Provide the [X, Y] coordinate of the cell's center where the given text is located.  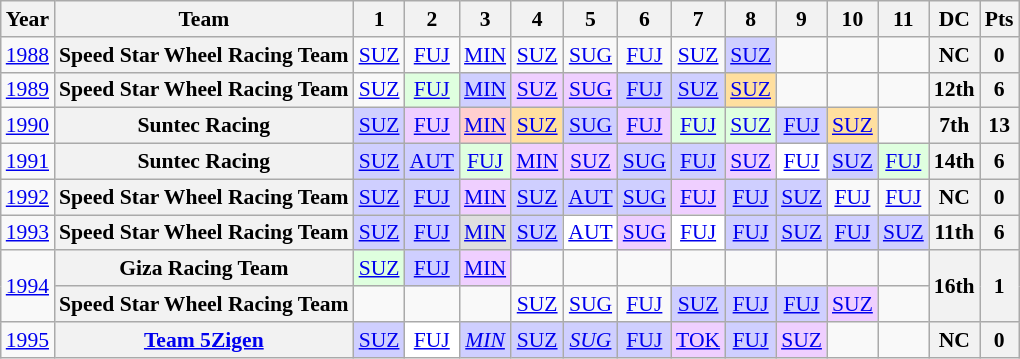
8 [750, 19]
12th [954, 90]
7th [954, 126]
Giza Racing Team [204, 269]
16th [954, 286]
Team [204, 19]
1992 [28, 197]
1989 [28, 90]
2 [432, 19]
11th [954, 233]
4 [537, 19]
1991 [28, 162]
14th [954, 162]
1988 [28, 55]
9 [802, 19]
10 [852, 19]
Team 5Zigen [204, 340]
13 [1000, 126]
1993 [28, 233]
Year [28, 19]
5 [590, 19]
1995 [28, 340]
Pts [1000, 19]
1994 [28, 286]
11 [904, 19]
7 [698, 19]
DC [954, 19]
1990 [28, 126]
TOK [698, 340]
3 [485, 19]
